Detect which cell encompasses the target text, then output its [X, Y] center coordinate. 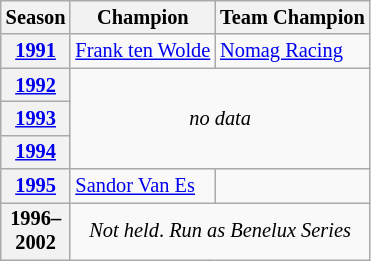
Team Champion [292, 17]
no data [220, 118]
Champion [142, 17]
1993 [36, 118]
Frank ten Wolde [142, 51]
1992 [36, 85]
Nomag Racing [292, 51]
1996–2002 [36, 231]
Sandor Van Es [142, 186]
Season [36, 17]
1991 [36, 51]
1995 [36, 186]
Not held. Run as Benelux Series [220, 231]
1994 [36, 152]
